Find where the given text appears and provide that cell's center as (x, y) coordinate. 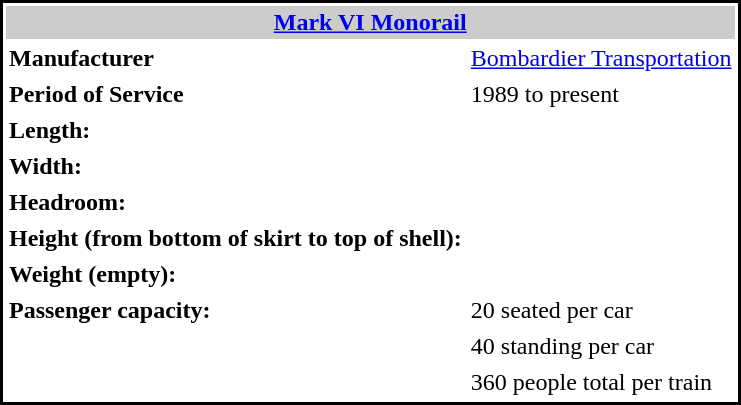
360 people total per train (602, 382)
Weight (empty): (236, 274)
Length: (236, 130)
Mark VI Monorail (370, 22)
1989 to present (602, 94)
Bombardier Transportation (602, 58)
40 standing per car (602, 346)
Headroom: (236, 202)
Width: (236, 166)
20 seated per car (602, 310)
Passenger capacity: (236, 310)
Height (from bottom of skirt to top of shell): (236, 238)
Period of Service (236, 94)
Manufacturer (236, 58)
